Capture the cell that displays the provided text and extract its (X, Y) central coordinate. 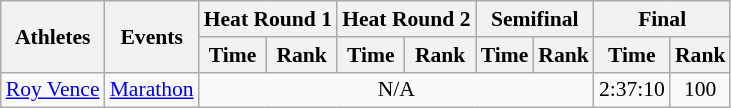
Semifinal (535, 19)
100 (700, 90)
Final (662, 19)
Events (152, 36)
Heat Round 2 (406, 19)
Heat Round 1 (268, 19)
N/A (396, 90)
Roy Vence (53, 90)
Athletes (53, 36)
Marathon (152, 90)
2:37:10 (632, 90)
